Detect which cell encompasses the target text, then output its [x, y] center coordinate. 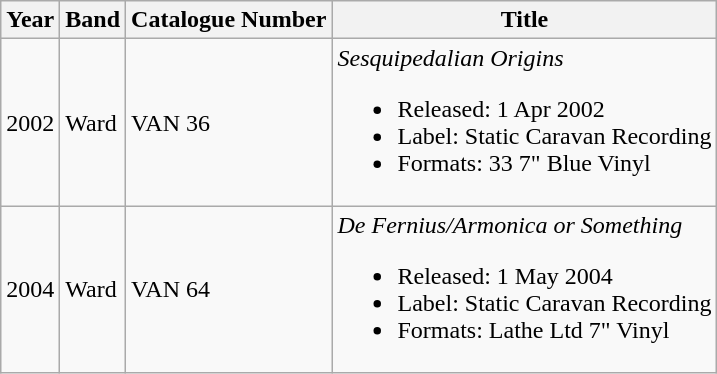
2002 [30, 122]
Band [93, 20]
Year [30, 20]
2004 [30, 290]
De Fernius/Armonica or SomethingReleased: 1 May 2004Label: Static Caravan RecordingFormats: Lathe Ltd 7" Vinyl [524, 290]
Sesquipedalian OriginsReleased: 1 Apr 2002Label: Static Caravan RecordingFormats: 33 7" Blue Vinyl [524, 122]
VAN 64 [229, 290]
VAN 36 [229, 122]
Catalogue Number [229, 20]
Title [524, 20]
